Return the (X, Y) coordinate for the center point of the cell that contains the specified text.  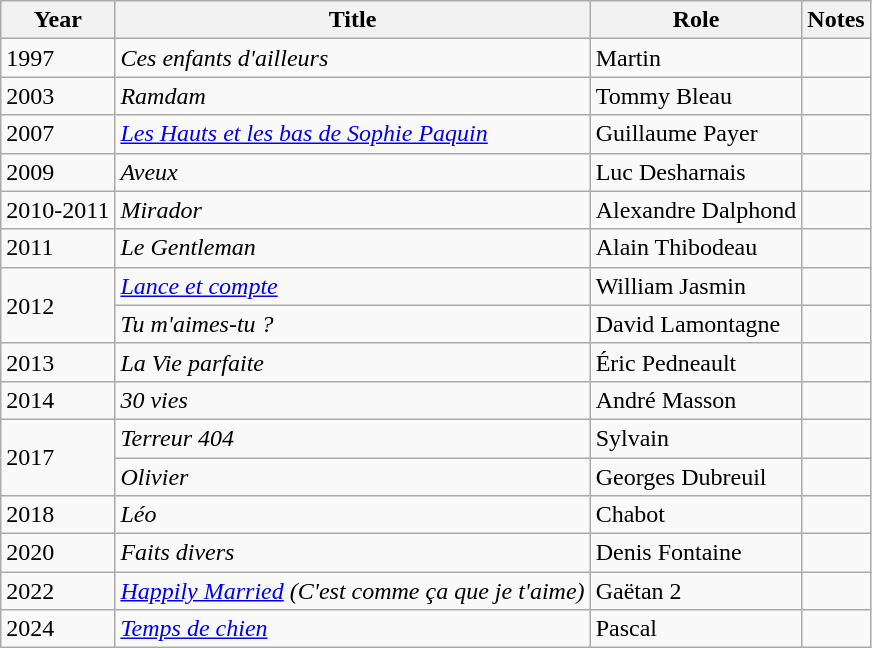
Pascal (696, 629)
2012 (58, 305)
William Jasmin (696, 286)
Gaëtan 2 (696, 591)
2014 (58, 400)
Lance et compte (352, 286)
Notes (836, 20)
2020 (58, 553)
André Masson (696, 400)
Tu m'aimes-tu ? (352, 324)
2018 (58, 515)
Le Gentleman (352, 248)
1997 (58, 58)
2017 (58, 457)
2003 (58, 96)
Tommy Bleau (696, 96)
Year (58, 20)
Aveux (352, 172)
Happily Married (C'est comme ça que je t'aime) (352, 591)
Denis Fontaine (696, 553)
Title (352, 20)
2009 (58, 172)
La Vie parfaite (352, 362)
Olivier (352, 477)
2024 (58, 629)
Léo (352, 515)
2007 (58, 134)
Role (696, 20)
Éric Pedneault (696, 362)
30 vies (352, 400)
Temps de chien (352, 629)
Georges Dubreuil (696, 477)
Terreur 404 (352, 438)
Les Hauts et les bas de Sophie Paquin (352, 134)
Martin (696, 58)
Guillaume Payer (696, 134)
2011 (58, 248)
2010-2011 (58, 210)
Alain Thibodeau (696, 248)
Luc Desharnais (696, 172)
Ramdam (352, 96)
Sylvain (696, 438)
David Lamontagne (696, 324)
Alexandre Dalphond (696, 210)
2013 (58, 362)
Faits divers (352, 553)
Ces enfants d'ailleurs (352, 58)
Chabot (696, 515)
Mirador (352, 210)
2022 (58, 591)
